Detect which cell encompasses the target text, then output its (X, Y) center coordinate. 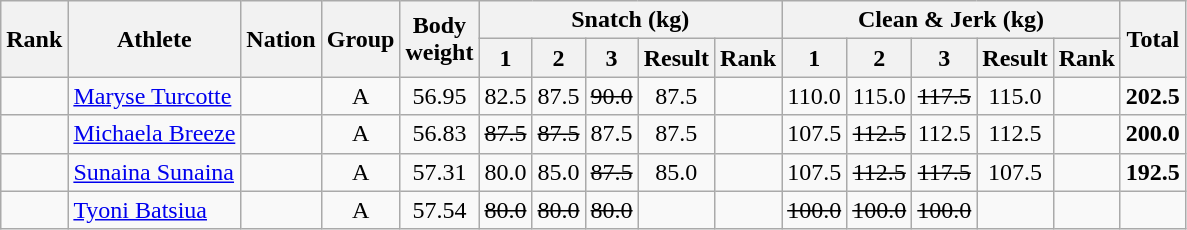
Bodyweight (440, 39)
Athlete (154, 39)
57.54 (440, 210)
Total (1152, 39)
Clean & Jerk (kg) (952, 20)
56.95 (440, 96)
Snatch (kg) (630, 20)
56.83 (440, 134)
Tyoni Batsiua (154, 210)
Michaela Breeze (154, 134)
90.0 (612, 96)
110.0 (814, 96)
200.0 (1152, 134)
Nation (281, 39)
82.5 (506, 96)
192.5 (1152, 172)
Group (360, 39)
202.5 (1152, 96)
57.31 (440, 172)
Maryse Turcotte (154, 96)
Sunaina Sunaina (154, 172)
